Scan for the cell matching the given text and deliver its (x, y) coordinate at center. 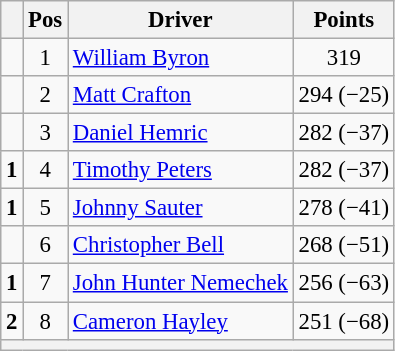
William Byron (181, 58)
8 (46, 321)
251 (−68) (344, 321)
7 (46, 283)
John Hunter Nemechek (181, 283)
Cameron Hayley (181, 321)
Johnny Sauter (181, 208)
Driver (181, 20)
Daniel Hemric (181, 133)
Christopher Bell (181, 245)
278 (−41) (344, 208)
319 (344, 58)
6 (46, 245)
Timothy Peters (181, 170)
Points (344, 20)
294 (−25) (344, 95)
Pos (46, 20)
5 (46, 208)
256 (−63) (344, 283)
3 (46, 133)
268 (−51) (344, 245)
4 (46, 170)
Matt Crafton (181, 95)
